Detect which cell encompasses the target text, then output its (x, y) center coordinate. 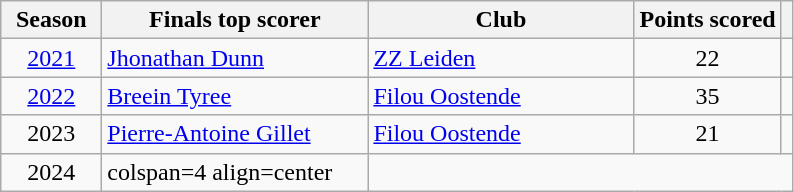
2024 (52, 172)
Club (501, 20)
2023 (52, 134)
35 (708, 96)
ZZ Leiden (501, 58)
22 (708, 58)
Points scored (708, 20)
Jhonathan Dunn (235, 58)
Breein Tyree (235, 96)
colspan=4 align=center (235, 172)
Season (52, 20)
Finals top scorer (235, 20)
2022 (52, 96)
21 (708, 134)
2021 (52, 58)
Pierre-Antoine Gillet (235, 134)
